Pinpoint the cell where the given text exists, returning its [X, Y] midpoint coordinate. 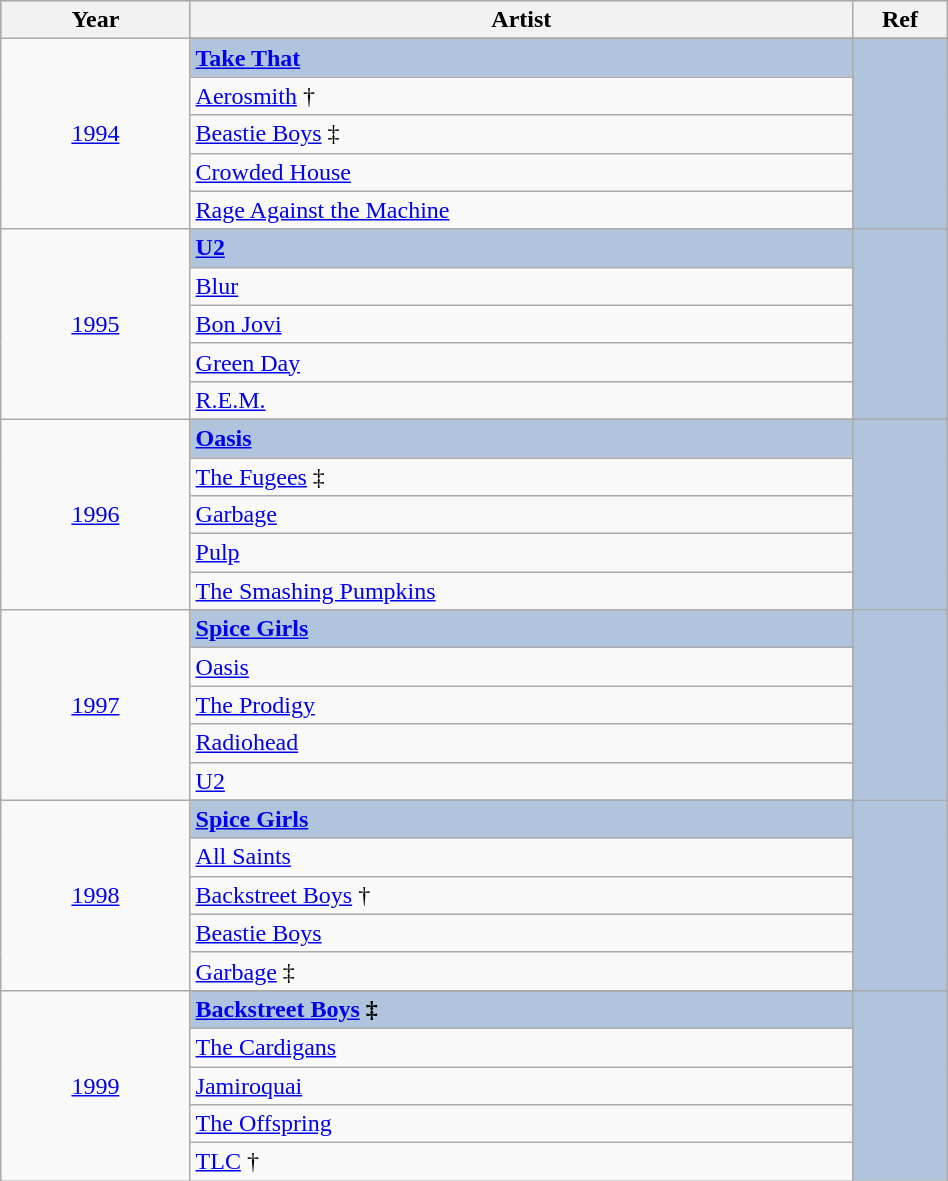
Beastie Boys [522, 933]
Green Day [522, 362]
Rage Against the Machine [522, 210]
Jamiroquai [522, 1085]
R.E.M. [522, 400]
Garbage [522, 515]
The Fugees ‡ [522, 477]
Take That [522, 58]
Year [96, 20]
TLC † [522, 1162]
1998 [96, 895]
Artist [522, 20]
All Saints [522, 857]
1995 [96, 324]
1996 [96, 514]
1999 [96, 1085]
The Smashing Pumpkins [522, 591]
Ref [900, 20]
Blur [522, 286]
Backstreet Boys ‡ [522, 1009]
Garbage ‡ [522, 971]
The Cardigans [522, 1047]
Backstreet Boys † [522, 895]
The Prodigy [522, 705]
Aerosmith † [522, 96]
1997 [96, 705]
Beastie Boys ‡ [522, 134]
Radiohead [522, 743]
The Offspring [522, 1124]
Crowded House [522, 172]
Pulp [522, 553]
1994 [96, 134]
Bon Jovi [522, 324]
